Provide the [x, y] coordinate of the cell's center where the given text is located.  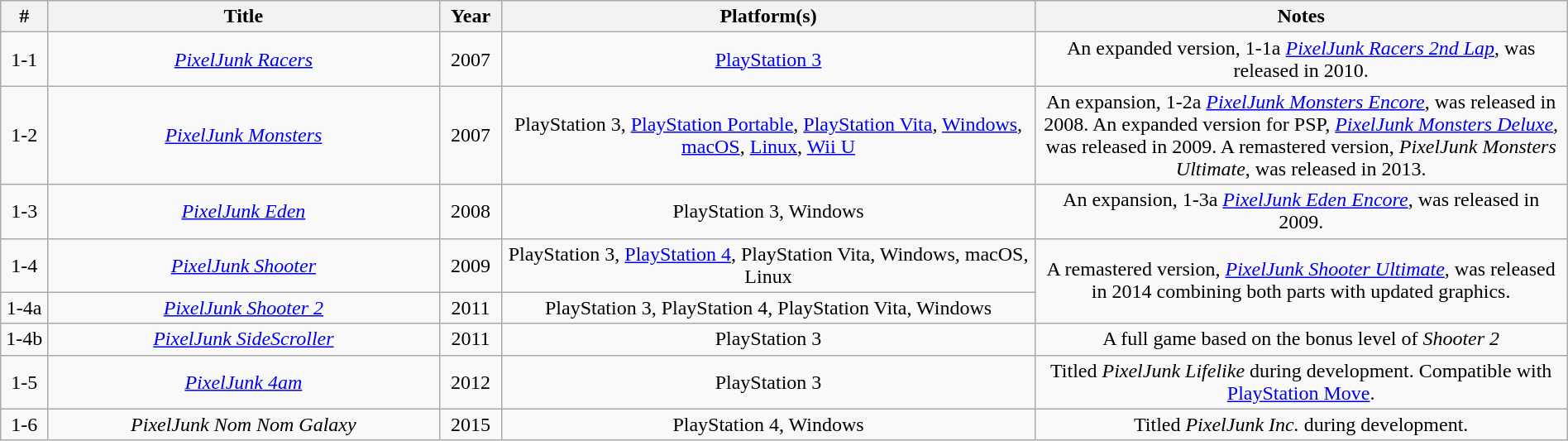
PlayStation 3, PlayStation 4, PlayStation Vita, Windows, macOS, Linux [768, 265]
1-4 [25, 265]
PlayStation 3, Windows [768, 212]
PlayStation 4, Windows [768, 424]
1-2 [25, 136]
PixelJunk SideScroller [244, 339]
Notes [1301, 17]
1-6 [25, 424]
2012 [471, 382]
2009 [471, 265]
Platform(s) [768, 17]
1-3 [25, 212]
# [25, 17]
Title [244, 17]
PixelJunk Nom Nom Galaxy [244, 424]
A full game based on the bonus level of Shooter 2 [1301, 339]
PixelJunk Monsters [244, 136]
1-1 [25, 60]
PlayStation 3, PlayStation Portable, PlayStation Vita, Windows, macOS, Linux, Wii U [768, 136]
PixelJunk 4am [244, 382]
PixelJunk Shooter 2 [244, 308]
PixelJunk Shooter [244, 265]
An expanded version, 1-1a PixelJunk Racers 2nd Lap, was released in 2010. [1301, 60]
Titled PixelJunk Lifelike during development. Compatible with PlayStation Move. [1301, 382]
Year [471, 17]
1-4b [25, 339]
PlayStation 3, PlayStation 4, PlayStation Vita, Windows [768, 308]
1-5 [25, 382]
A remastered version, PixelJunk Shooter Ultimate, was released in 2014 combining both parts with updated graphics. [1301, 281]
PixelJunk Racers [244, 60]
2008 [471, 212]
2015 [471, 424]
PixelJunk Eden [244, 212]
An expansion, 1-3a PixelJunk Eden Encore, was released in 2009. [1301, 212]
1-4a [25, 308]
Titled PixelJunk Inc. during development. [1301, 424]
